Find where the given text appears and provide that cell's center as [X, Y] coordinate. 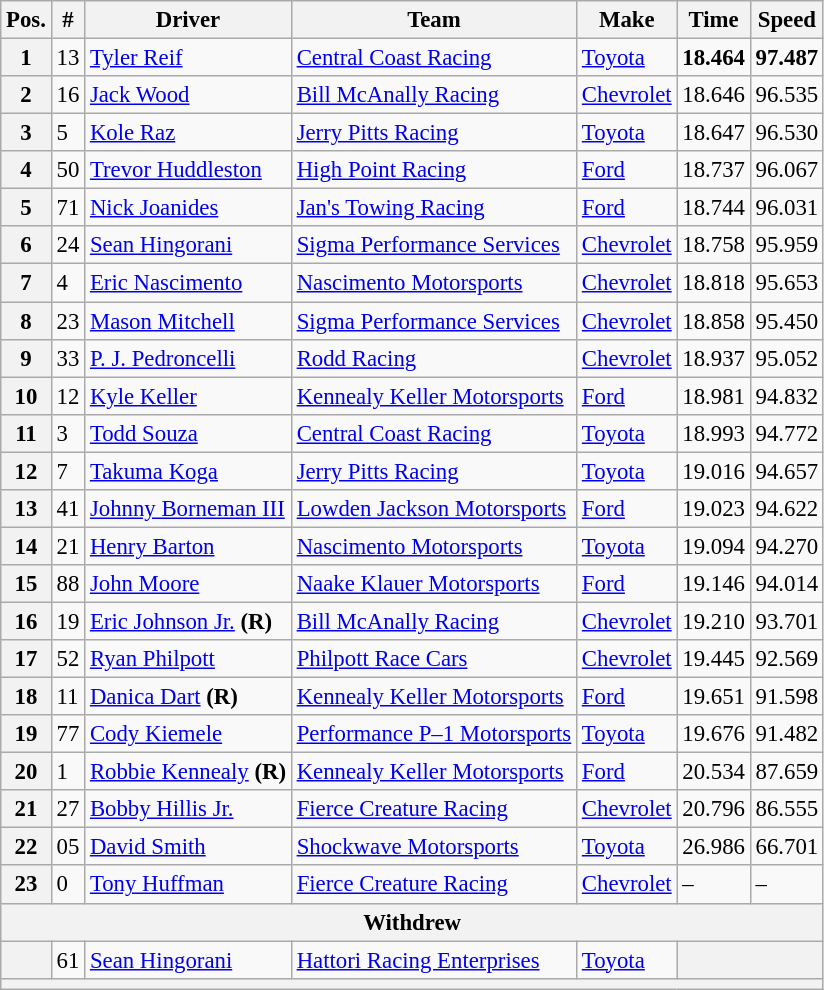
High Point Racing [434, 170]
18.646 [714, 95]
66.701 [786, 847]
94.622 [786, 509]
14 [26, 546]
15 [26, 584]
95.450 [786, 321]
6 [26, 245]
Lowden Jackson Motorsports [434, 509]
Tony Huffman [188, 885]
Pos. [26, 20]
Rodd Racing [434, 358]
95.052 [786, 358]
94.014 [786, 584]
18.464 [714, 58]
19.676 [714, 734]
Eric Nascimento [188, 283]
Hattori Racing Enterprises [434, 960]
Time [714, 20]
18.981 [714, 396]
86.555 [786, 809]
41 [68, 509]
20 [26, 772]
88 [68, 584]
19.445 [714, 659]
18.737 [714, 170]
Philpott Race Cars [434, 659]
27 [68, 809]
Tyler Reif [188, 58]
91.598 [786, 697]
26.986 [714, 847]
Jan's Towing Racing [434, 208]
Kole Raz [188, 133]
96.530 [786, 133]
87.659 [786, 772]
Eric Johnson Jr. (R) [188, 621]
61 [68, 960]
96.535 [786, 95]
18.647 [714, 133]
77 [68, 734]
96.067 [786, 170]
52 [68, 659]
18.858 [714, 321]
20.534 [714, 772]
Todd Souza [188, 433]
Kyle Keller [188, 396]
22 [26, 847]
18.937 [714, 358]
John Moore [188, 584]
93.701 [786, 621]
95.653 [786, 283]
Performance P–1 Motorsports [434, 734]
94.657 [786, 471]
96.031 [786, 208]
Make [627, 20]
Ryan Philpott [188, 659]
18.818 [714, 283]
19.094 [714, 546]
92.569 [786, 659]
94.832 [786, 396]
Nick Joanides [188, 208]
71 [68, 208]
18.744 [714, 208]
19.016 [714, 471]
Jack Wood [188, 95]
Mason Mitchell [188, 321]
Shockwave Motorsports [434, 847]
Team [434, 20]
Johnny Borneman III [188, 509]
Cody Kiemele [188, 734]
19.023 [714, 509]
Robbie Kennealy (R) [188, 772]
Naake Klauer Motorsports [434, 584]
19.210 [714, 621]
Bobby Hillis Jr. [188, 809]
Danica Dart (R) [188, 697]
91.482 [786, 734]
18 [26, 697]
94.270 [786, 546]
Takuma Koga [188, 471]
10 [26, 396]
95.959 [786, 245]
9 [26, 358]
P. J. Pedroncelli [188, 358]
19.651 [714, 697]
Withdrew [412, 922]
# [68, 20]
0 [68, 885]
David Smith [188, 847]
19.146 [714, 584]
2 [26, 95]
8 [26, 321]
94.772 [786, 433]
Driver [188, 20]
97.487 [786, 58]
17 [26, 659]
18.993 [714, 433]
Henry Barton [188, 546]
05 [68, 847]
20.796 [714, 809]
Speed [786, 20]
33 [68, 358]
18.758 [714, 245]
50 [68, 170]
Trevor Huddleston [188, 170]
24 [68, 245]
